Search for the cell housing the specified text and yield its (X, Y) center coordinate. 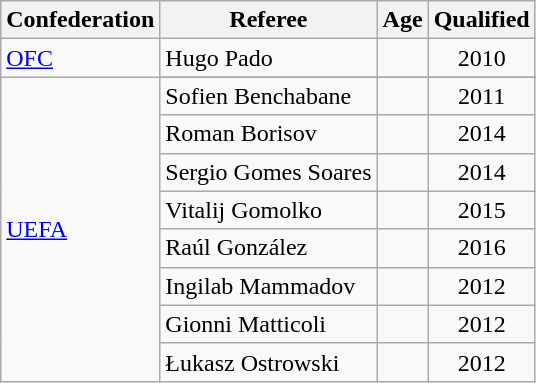
Hugo Pado (268, 58)
Qualified (482, 20)
2015 (482, 210)
UEFA (80, 229)
Łukasz Ostrowski (268, 362)
Sofien Benchabane (268, 96)
2011 (482, 96)
2010 (482, 58)
Sergio Gomes Soares (268, 172)
Confederation (80, 20)
Ingilab Mammadov (268, 286)
2016 (482, 248)
Referee (268, 20)
Raúl González (268, 248)
Vitalij Gomolko (268, 210)
Age (402, 20)
Gionni Matticoli (268, 324)
OFC (80, 58)
Roman Borisov (268, 134)
